From the cell containing the given text, extract its center point as (x, y) coordinate. 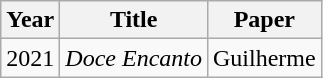
Guilherme (264, 58)
Title (134, 20)
Doce Encanto (134, 58)
2021 (30, 58)
Paper (264, 20)
Year (30, 20)
